For the text-containing cell, return its midpoint in [x, y] coordinate format. 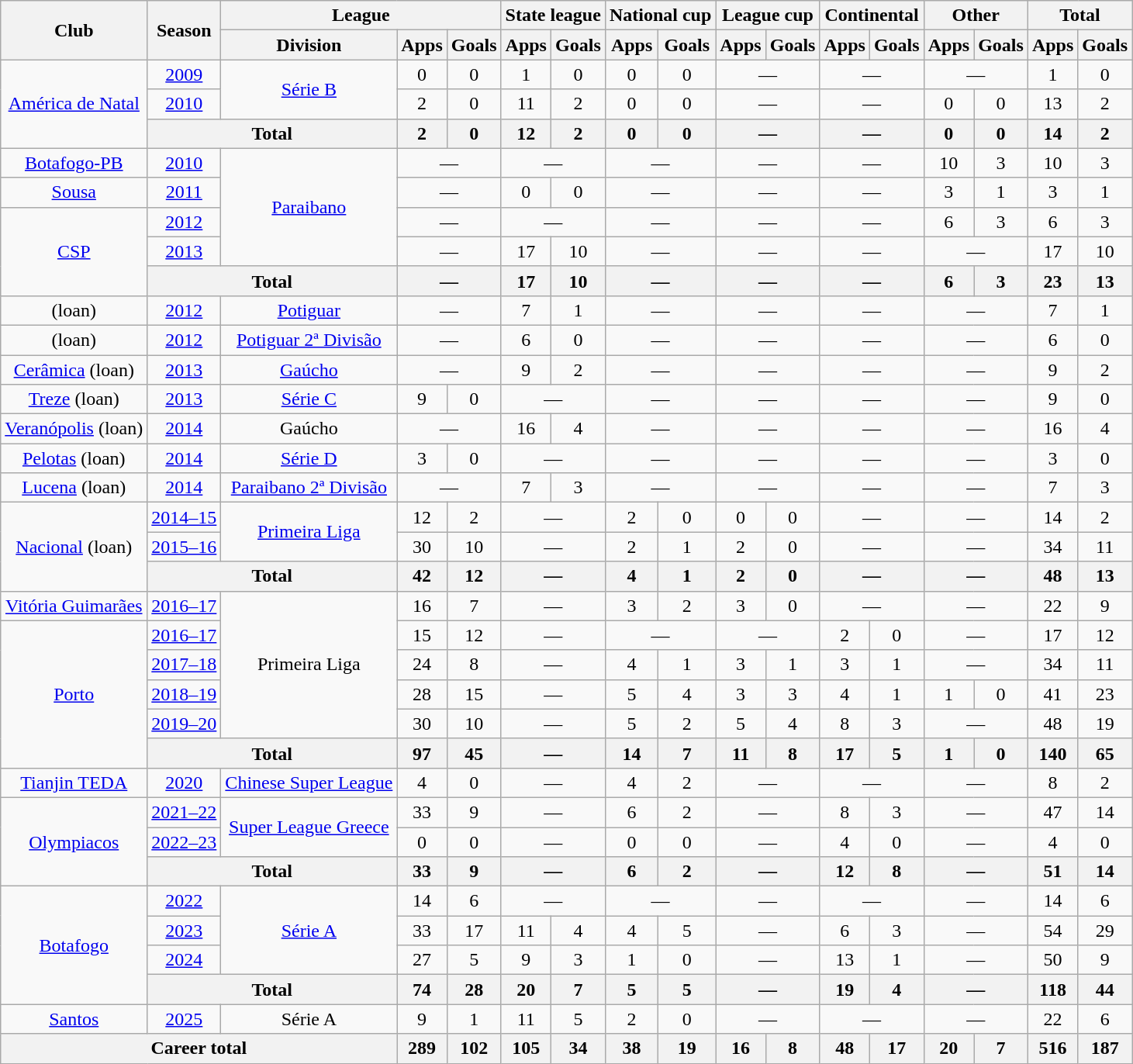
2018–19 [185, 694]
50 [1052, 960]
Porto [74, 694]
Pelotas (loan) [74, 458]
Vitória Guimarães [74, 606]
Other [976, 16]
2022–23 [185, 841]
Season [185, 30]
2011 [185, 192]
2021–22 [185, 812]
América de Natal [74, 104]
2020 [185, 782]
45 [474, 753]
Career total [199, 1048]
Nacional (loan) [74, 547]
Potiguar [309, 310]
2017–18 [185, 665]
Tianjin TEDA [74, 782]
Série D [309, 458]
2015–16 [185, 547]
105 [526, 1048]
47 [1052, 812]
Série C [309, 399]
Lucena (loan) [74, 488]
74 [422, 990]
CSP [74, 251]
2024 [185, 960]
187 [1105, 1048]
Botafogo-PB [74, 163]
2025 [185, 1019]
Treze (loan) [74, 399]
29 [1105, 931]
Potiguar 2ª Divisão [309, 340]
27 [422, 960]
2014–15 [185, 517]
Olympiacos [74, 841]
Sousa [74, 192]
National cup [660, 16]
118 [1052, 990]
51 [1052, 872]
38 [631, 1048]
Veranópolis (loan) [74, 429]
42 [422, 576]
102 [474, 1048]
Paraibano [309, 207]
Continental [872, 16]
Club [74, 30]
140 [1052, 753]
44 [1105, 990]
League cup [768, 16]
65 [1105, 753]
Chinese Super League [309, 782]
Paraibano 2ª Divisão [309, 488]
289 [422, 1048]
2009 [185, 74]
97 [422, 753]
24 [422, 665]
Santos [74, 1019]
41 [1052, 694]
Botafogo [74, 945]
Série B [309, 89]
Super League Greece [309, 827]
Cerâmica (loan) [74, 370]
516 [1052, 1048]
State league [553, 16]
Division [309, 45]
League [361, 16]
2019–20 [185, 724]
2022 [185, 901]
54 [1052, 931]
2023 [185, 931]
